From the cell containing the given text, extract its center point as (X, Y) coordinate. 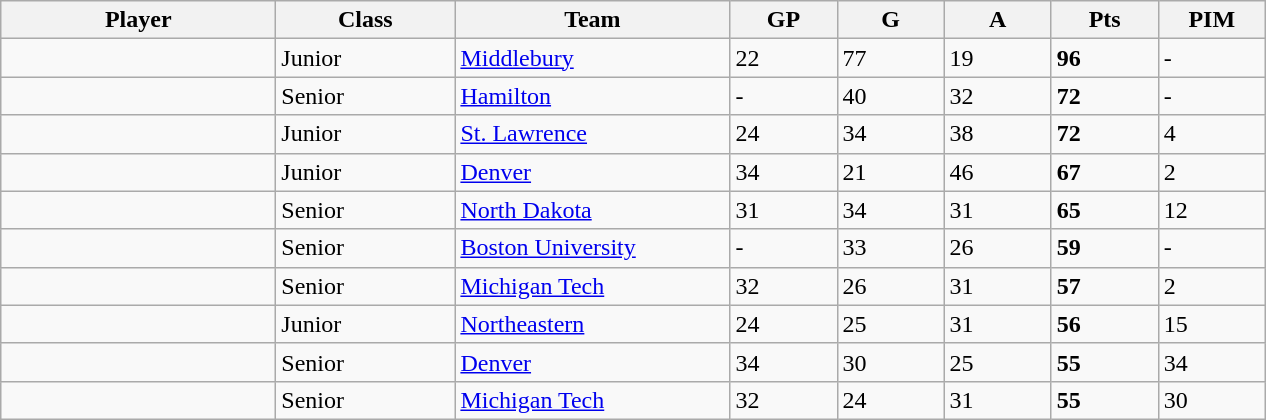
21 (890, 172)
Pts (1104, 20)
57 (1104, 286)
67 (1104, 172)
46 (998, 172)
Hamilton (592, 96)
Player (138, 20)
40 (890, 96)
Northeastern (592, 324)
Middlebury (592, 58)
Boston University (592, 248)
56 (1104, 324)
Class (366, 20)
96 (1104, 58)
22 (784, 58)
15 (1212, 324)
77 (890, 58)
GP (784, 20)
19 (998, 58)
Team (592, 20)
33 (890, 248)
12 (1212, 210)
65 (1104, 210)
G (890, 20)
North Dakota (592, 210)
4 (1212, 134)
38 (998, 134)
A (998, 20)
St. Lawrence (592, 134)
59 (1104, 248)
PIM (1212, 20)
